Output the [x, y] coordinate of the center of the cell containing the given text.  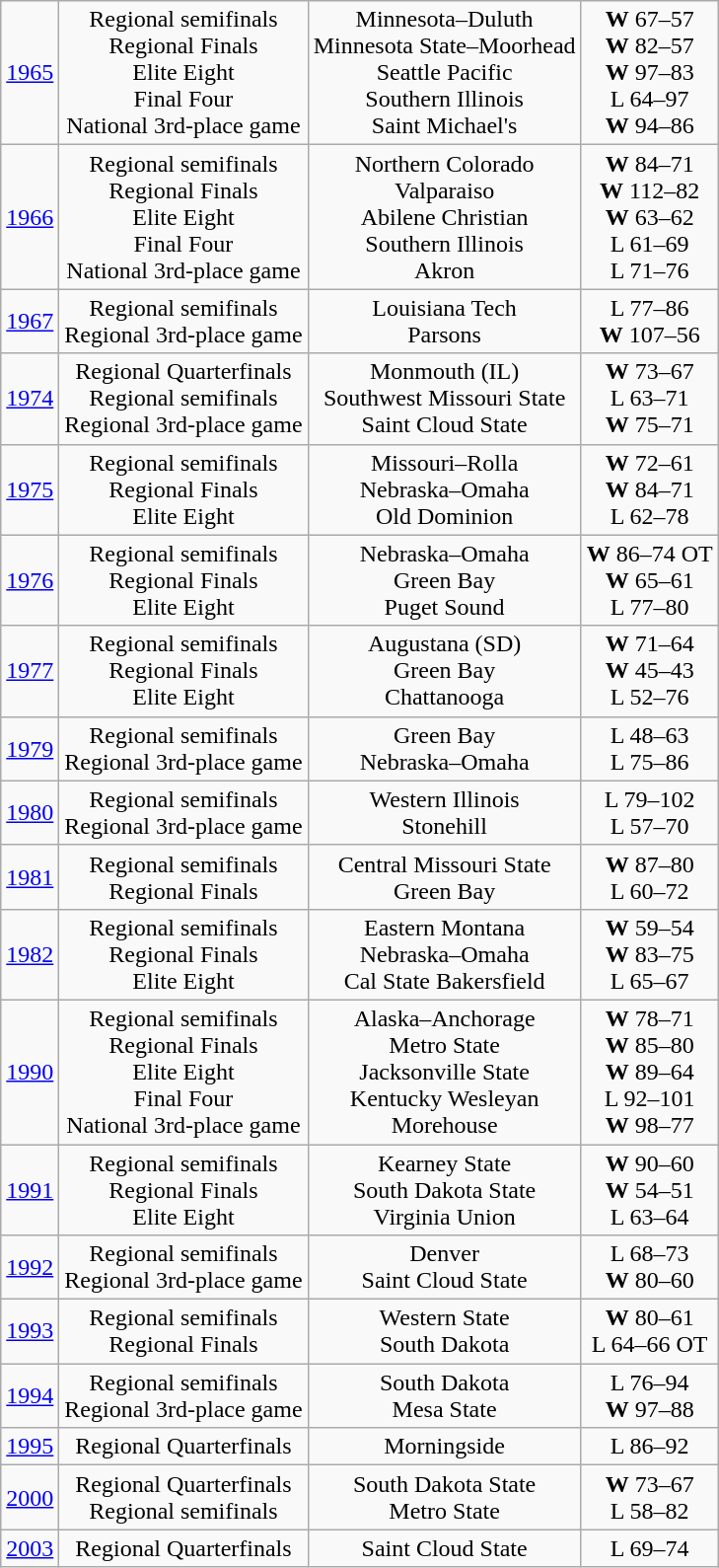
W 73–67L 63–71W 75–71 [649, 399]
L 77–86W 107–56 [649, 322]
W 78–71W 85–80W 89–64L 92–101W 98–77 [649, 1072]
1966 [30, 217]
Saint Cloud State [444, 1548]
Monmouth (IL)Southwest Missouri StateSaint Cloud State [444, 399]
W 87–80L 60–72 [649, 876]
Regional QuarterfinalsRegional semifinals [183, 1498]
South DakotaMesa State [444, 1395]
W 80–61L 64–66 OT [649, 1332]
L 76–94W 97–88 [649, 1395]
1979 [30, 748]
2000 [30, 1498]
1993 [30, 1332]
1980 [30, 813]
W 84–71W 112–82W 63–62L 61–69L 71–76 [649, 217]
1995 [30, 1447]
Augustana (SD)Green BayChattanooga [444, 671]
1965 [30, 73]
1990 [30, 1072]
Eastern MontanaNebraska–OmahaCal State Bakersfield [444, 954]
W 90–60W 54–51L 63–64 [649, 1190]
Western StateSouth Dakota [444, 1332]
1976 [30, 580]
2003 [30, 1548]
1982 [30, 954]
South Dakota StateMetro State [444, 1498]
L 69–74 [649, 1548]
W 73–67L 58–82 [649, 1498]
Louisiana TechParsons [444, 322]
Green BayNebraska–Omaha [444, 748]
Northern ColoradoValparaisoAbilene ChristianSouthern IllinoisAkron [444, 217]
DenverSaint Cloud State [444, 1267]
W 67–57W 82–57W 97–83L 64–97W 94–86 [649, 73]
1991 [30, 1190]
W 71–64W 45–43L 52–76 [649, 671]
Central Missouri StateGreen Bay [444, 876]
Missouri–RollaNebraska–OmahaOld Dominion [444, 489]
1994 [30, 1395]
Minnesota–DuluthMinnesota State–MoorheadSeattle PacificSouthern IllinoisSaint Michael's [444, 73]
1974 [30, 399]
W 59–54W 83–75L 65–67 [649, 954]
W 72–61W 84–71L 62–78 [649, 489]
Regional QuarterfinalsRegional semifinalsRegional 3rd-place game [183, 399]
1992 [30, 1267]
1981 [30, 876]
1967 [30, 322]
L 79–102L 57–70 [649, 813]
L 48–63L 75–86 [649, 748]
Morningside [444, 1447]
1977 [30, 671]
W 86–74 OTW 65–61L 77–80 [649, 580]
L 68–73W 80–60 [649, 1267]
Alaska–AnchorageMetro StateJacksonville StateKentucky WesleyanMorehouse [444, 1072]
1975 [30, 489]
L 86–92 [649, 1447]
Western IllinoisStonehill [444, 813]
Kearney StateSouth Dakota StateVirginia Union [444, 1190]
Nebraska–OmahaGreen BayPuget Sound [444, 580]
